Provide the (X, Y) coordinate of the cell's center where the given text is located.  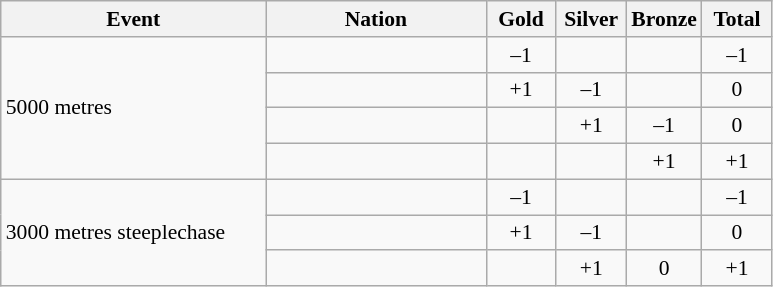
Event (134, 19)
Total (737, 19)
3000 metres steeplechase (134, 232)
Silver (591, 19)
Nation (376, 19)
5000 metres (134, 108)
Bronze (664, 19)
Gold (521, 19)
